Capture the cell that displays the provided text and extract its (x, y) central coordinate. 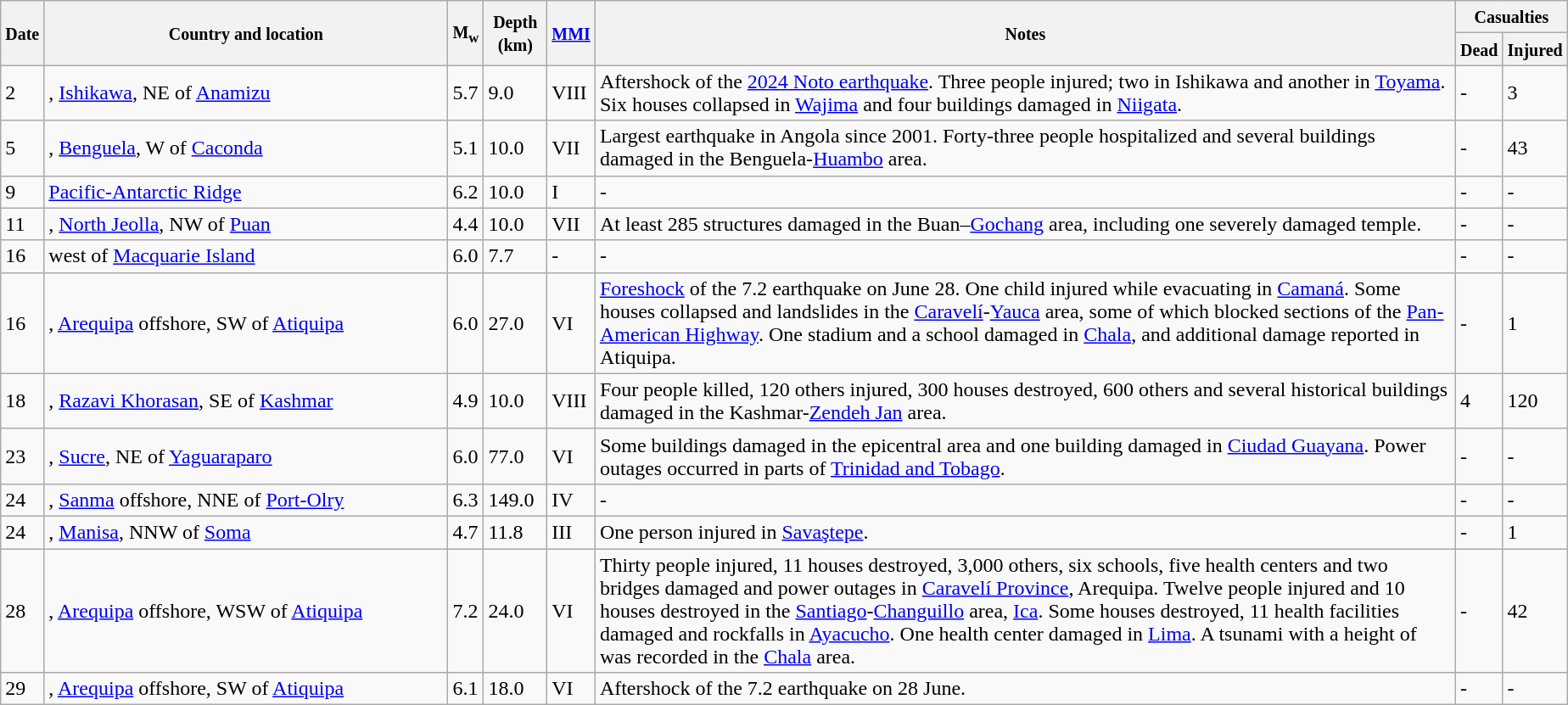
Some buildings damaged in the epicentral area and one building damaged in Ciudad Guayana. Power outages occurred in parts of Trinidad and Tobago. (1025, 456)
6.3 (466, 500)
77.0 (516, 456)
Aftershock of the 7.2 earthquake on 28 June. (1025, 689)
11 (22, 224)
Injured (1535, 49)
6.2 (466, 192)
, North Jeolla, NW of Puan (246, 224)
5 (22, 148)
4 (1479, 400)
, Arequipa offshore, WSW of Atiquipa (246, 610)
9 (22, 192)
7.7 (516, 256)
3 (1535, 93)
III (572, 532)
IV (572, 500)
23 (22, 456)
Largest earthquake in Angola since 2001. Forty-three people hospitalized and several buildings damaged in the Benguela-Huambo area. (1025, 148)
2 (22, 93)
I (572, 192)
4.9 (466, 400)
, Manisa, NNW of Soma (246, 532)
9.0 (516, 93)
Notes (1025, 33)
29 (22, 689)
One person injured in Savaştepe. (1025, 532)
, Ishikawa, NE of Anamizu (246, 93)
6.1 (466, 689)
Dead (1479, 49)
, Sanma offshore, NNE of Port-Olry (246, 500)
Date (22, 33)
, Sucre, NE of Yaguaraparo (246, 456)
Four people killed, 120 others injured, 300 houses destroyed, 600 others and several historical buildings damaged in the Kashmar-Zendeh Jan area. (1025, 400)
42 (1535, 610)
, Razavi Khorasan, SE of Kashmar (246, 400)
Casualties (1511, 17)
18.0 (516, 689)
11.8 (516, 532)
Country and location (246, 33)
149.0 (516, 500)
4.4 (466, 224)
At least 285 structures damaged in the Buan–Gochang area, including one severely damaged temple. (1025, 224)
Pacific-Antarctic Ridge (246, 192)
120 (1535, 400)
5.7 (466, 93)
5.1 (466, 148)
43 (1535, 148)
MMI (572, 33)
, Benguela, W of Caconda (246, 148)
18 (22, 400)
4.7 (466, 532)
Mw (466, 33)
Depth (km) (516, 33)
28 (22, 610)
27.0 (516, 322)
west of Macquarie Island (246, 256)
7.2 (466, 610)
24.0 (516, 610)
